For the text-containing cell, return its midpoint in (X, Y) coordinate format. 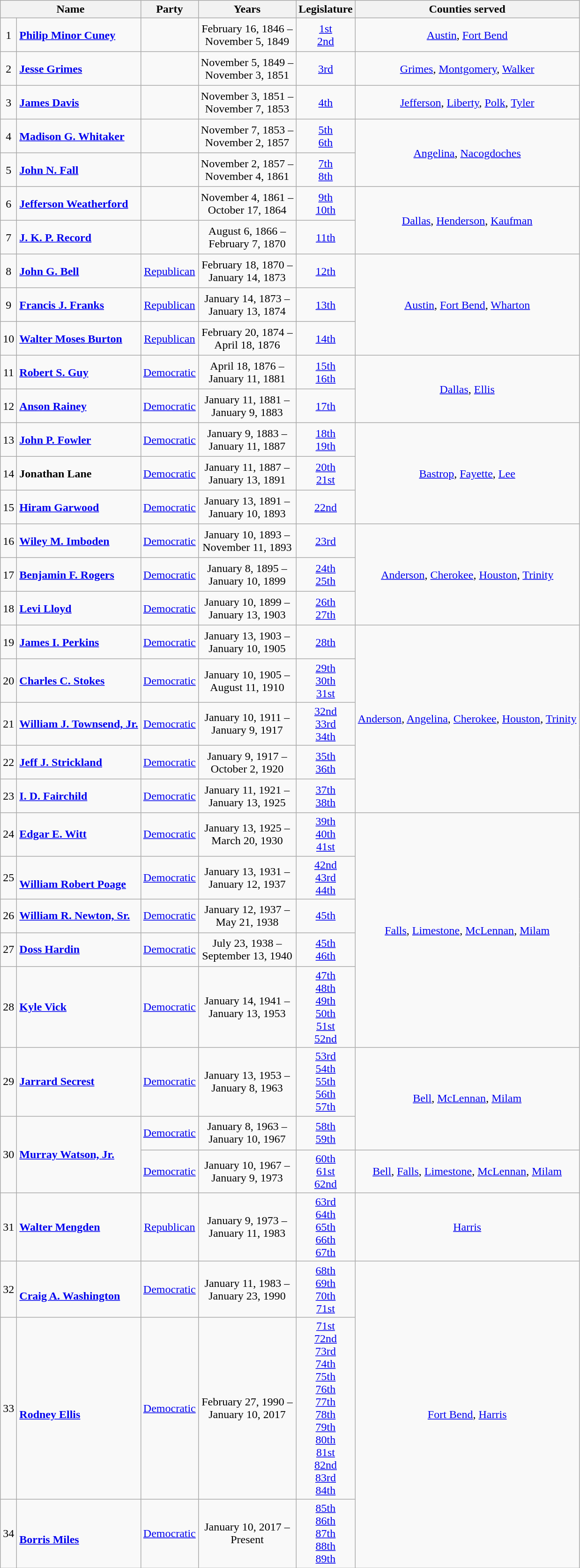
22nd (326, 507)
30 (8, 1154)
15th16th (326, 372)
November 3, 1851 –November 7, 1853 (247, 103)
Harris (467, 1227)
5 (8, 170)
January 13, 1953 –January 8, 1963 (247, 1082)
January 9, 1917 –October 2, 1920 (247, 762)
4th (326, 103)
37th38th (326, 796)
April 18, 1876 –January 11, 1881 (247, 372)
14th (326, 339)
13 (8, 440)
January 11, 1887 –January 13, 1891 (247, 474)
35th36th (326, 762)
Anderson, Cherokee, Houston, Trinity (467, 575)
9th10th (326, 204)
James I. Perkins (79, 642)
Jefferson Weatherford (79, 204)
Name (71, 9)
33 (8, 1408)
71st72nd73rd74th75th76th77th78th79th80th81st82nd83rd84th (326, 1408)
Madison G. Whitaker (79, 136)
20 (8, 681)
Borris Miles (79, 1533)
7 (8, 238)
68th69th70th71st (326, 1289)
January 10, 1967 –January 9, 1973 (247, 1171)
3 (8, 103)
20th21st (326, 474)
January 10, 1893 –November 11, 1893 (247, 541)
Bell, Falls, Limestone, McLennan, Milam (467, 1171)
11th (326, 238)
Grimes, Montgomery, Walker (467, 69)
James Davis (79, 103)
January 9, 1973 –January 11, 1983 (247, 1227)
Robert S. Guy (79, 372)
25 (8, 877)
January 8, 1895 –January 10, 1899 (247, 575)
53rd54th55th56th57th (326, 1082)
August 6, 1866 –February 7, 1870 (247, 238)
26 (8, 916)
Austin, Fort Bend, Wharton (467, 305)
Doss Hardin (79, 950)
January 14, 1941 –January 13, 1953 (247, 1007)
Edgar E. Witt (79, 834)
6 (8, 204)
January 9, 1883 –January 11, 1887 (247, 440)
Dallas, Henderson, Kaufman (467, 221)
24th25th (326, 575)
45th (326, 916)
8 (8, 271)
January 8, 1963 –January 10, 1967 (247, 1133)
Kyle Vick (79, 1007)
February 20, 1874 –April 18, 1876 (247, 339)
November 4, 1861 –October 17, 1864 (247, 204)
32 (8, 1289)
November 5, 1849 –November 3, 1851 (247, 69)
29th30th31st (326, 681)
January 10, 1911 –January 9, 1917 (247, 724)
John N. Fall (79, 170)
1st2nd (326, 35)
Dallas, Ellis (467, 389)
Wiley M. Imboden (79, 541)
Philip Minor Cuney (79, 35)
19 (8, 642)
Rodney Ellis (79, 1408)
I. D. Fairchild (79, 796)
January 12, 1937 –May 21, 1938 (247, 916)
J. K. P. Record (79, 238)
January 11, 1921 –January 13, 1925 (247, 796)
January 10, 2017 –Present (247, 1533)
63rd64th65th66th67th (326, 1227)
February 16, 1846 –November 5, 1849 (247, 35)
Jarrard Secrest (79, 1082)
Legislature (326, 9)
Jeff J. Strickland (79, 762)
45th46th (326, 950)
15 (8, 507)
Jesse Grimes (79, 69)
William J. Townsend, Jr. (79, 724)
23 (8, 796)
18 (8, 609)
January 13, 1903 –January 10, 1905 (247, 642)
Hiram Garwood (79, 507)
58th59th (326, 1133)
14 (8, 474)
Anson Rainey (79, 406)
Falls, Limestone, McLennan, Milam (467, 930)
3rd (326, 69)
27 (8, 950)
Craig A. Washington (79, 1289)
Walter Mengden (79, 1227)
16 (8, 541)
July 23, 1938 –September 13, 1940 (247, 950)
7th8th (326, 170)
William R. Newton, Sr. (79, 916)
42nd43rd44th (326, 877)
1 (8, 35)
John P. Fowler (79, 440)
Levi Lloyd (79, 609)
January 14, 1873 –January 13, 1874 (247, 305)
12 (8, 406)
31 (8, 1227)
24 (8, 834)
November 2, 1857 –November 4, 1861 (247, 170)
26th27th (326, 609)
39th40th41st (326, 834)
12th (326, 271)
Bastrop, Fayette, Lee (467, 474)
60th61st62nd (326, 1171)
Fort Bend, Harris (467, 1414)
Years (247, 9)
January 10, 1905 –August 11, 1910 (247, 681)
January 13, 1925 –March 20, 1930 (247, 834)
28 (8, 1007)
Francis J. Franks (79, 305)
Jonathan Lane (79, 474)
11 (8, 372)
10 (8, 339)
13th (326, 305)
34 (8, 1533)
22 (8, 762)
Party (170, 9)
47th48th49th50th51st52nd (326, 1007)
23rd (326, 541)
5th6th (326, 136)
4 (8, 136)
John G. Bell (79, 271)
February 18, 1870 –January 14, 1873 (247, 271)
January 11, 1881 –January 9, 1883 (247, 406)
Walter Moses Burton (79, 339)
Bell, McLennan, Milam (467, 1099)
January 11, 1983 –January 23, 1990 (247, 1289)
February 27, 1990 –January 10, 2017 (247, 1408)
November 7, 1853 –November 2, 1857 (247, 136)
21 (8, 724)
January 10, 1899 –January 13, 1903 (247, 609)
17th (326, 406)
28th (326, 642)
2 (8, 69)
Jefferson, Liberty, Polk, Tyler (467, 103)
29 (8, 1082)
85th86th87th88th89th (326, 1533)
17 (8, 575)
January 13, 1891 –January 10, 1893 (247, 507)
Benjamin F. Rogers (79, 575)
18th19th (326, 440)
9 (8, 305)
32nd33rd34th (326, 724)
Austin, Fort Bend (467, 35)
Charles C. Stokes (79, 681)
Murray Watson, Jr. (79, 1154)
January 13, 1931 –January 12, 1937 (247, 877)
William Robert Poage (79, 877)
Angelina, Nacogdoches (467, 153)
Counties served (467, 9)
Anderson, Angelina, Cherokee, Houston, Trinity (467, 719)
